Pinpoint the cell where the given text exists, returning its [x, y] midpoint coordinate. 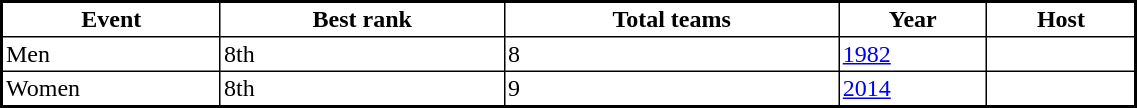
Year [912, 20]
Men [112, 54]
Host [1062, 20]
Best rank [362, 20]
Total teams [672, 20]
8 [672, 54]
Women [112, 88]
1982 [912, 54]
2014 [912, 88]
Event [112, 20]
9 [672, 88]
